Search for the cell housing the specified text and yield its [x, y] center coordinate. 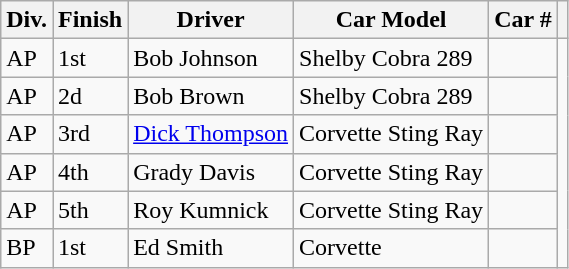
Driver [211, 20]
Car Model [392, 20]
Car # [524, 20]
4th [90, 172]
Roy Kumnick [211, 210]
2d [90, 96]
Dick Thompson [211, 134]
Corvette [392, 248]
3rd [90, 134]
5th [90, 210]
Bob Johnson [211, 58]
Ed Smith [211, 248]
Bob Brown [211, 96]
BP [27, 248]
Div. [27, 20]
Finish [90, 20]
Grady Davis [211, 172]
